Provide the [X, Y] coordinate of the cell's center where the given text is located.  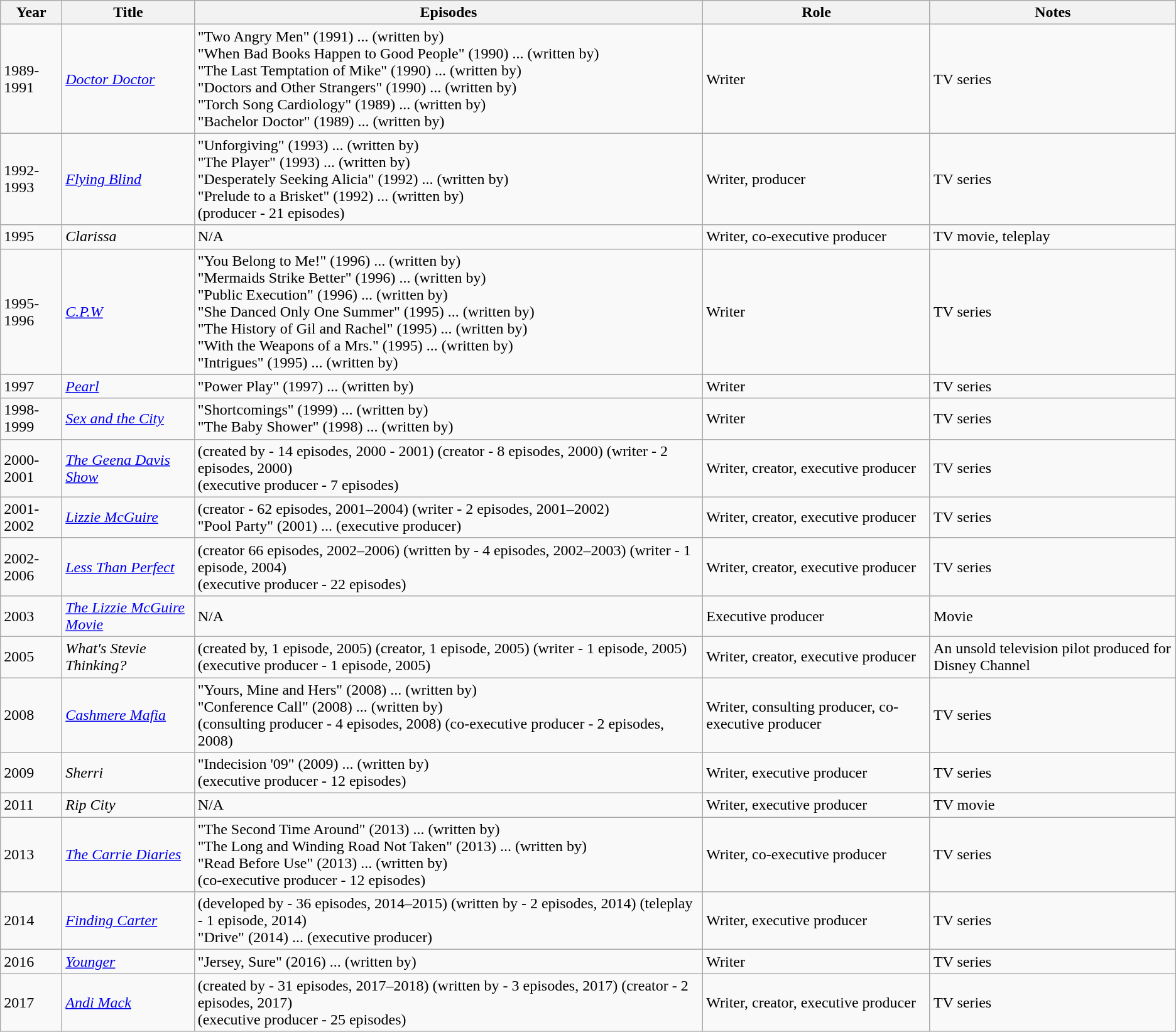
2003 [31, 616]
Year [31, 13]
Movie [1053, 616]
"Power Play" (1997) ... (written by) [449, 386]
TV movie [1053, 805]
What's Stevie Thinking? [128, 657]
1992-1993 [31, 179]
Episodes [449, 13]
2001-2002 [31, 518]
2017 [31, 1002]
Executive producer [817, 616]
The Geena Davis Show [128, 468]
C.P.W [128, 312]
The Carrie Diaries [128, 854]
(created by, 1 episode, 2005) (creator, 1 episode, 2005) (writer - 1 episode, 2005) (executive producer - 1 episode, 2005) [449, 657]
"Jersey, Sure" (2016) ... (written by) [449, 962]
Younger [128, 962]
Finding Carter [128, 921]
1989-1991 [31, 79]
Doctor Doctor [128, 79]
1995-1996 [31, 312]
(creator - 62 episodes, 2001–2004) (writer - 2 episodes, 2001–2002)"Pool Party" (2001) ... (executive producer) [449, 518]
2005 [31, 657]
Andi Mack [128, 1002]
Sex and the City [128, 418]
Title [128, 13]
Writer, consulting producer, co-executive producer [817, 715]
2016 [31, 962]
Clarissa [128, 237]
2013 [31, 854]
(developed by - 36 episodes, 2014–2015) (written by - 2 episodes, 2014) (teleplay - 1 episode, 2014)"Drive" (2014) ... (executive producer) [449, 921]
2000-2001 [31, 468]
(creator 66 episodes, 2002–2006) (written by - 4 episodes, 2002–2003) (writer - 1 episode, 2004)(executive producer - 22 episodes) [449, 567]
The Lizzie McGuire Movie [128, 616]
Notes [1053, 13]
2011 [31, 805]
Role [817, 13]
1998-1999 [31, 418]
1995 [31, 237]
An unsold television pilot produced for Disney Channel [1053, 657]
Flying Blind [128, 179]
2009 [31, 773]
Cashmere Mafia [128, 715]
TV movie, teleplay [1053, 237]
Sherri [128, 773]
"Indecision '09" (2009) ... (written by)(executive producer - 12 episodes) [449, 773]
2008 [31, 715]
"Shortcomings" (1999) ... (written by)"The Baby Shower" (1998) ... (written by) [449, 418]
2014 [31, 921]
Rip City [128, 805]
Writer, producer [817, 179]
Pearl [128, 386]
Less Than Perfect [128, 567]
Lizzie McGuire [128, 518]
2002-2006 [31, 567]
(created by - 14 episodes, 2000 - 2001) (creator - 8 episodes, 2000) (writer - 2 episodes, 2000)(executive producer - 7 episodes) [449, 468]
1997 [31, 386]
(created by - 31 episodes, 2017–2018) (written by - 3 episodes, 2017) (creator - 2 episodes, 2017)(executive producer - 25 episodes) [449, 1002]
